Extract the (x, y) coordinate from the center of the cell holding the provided text.  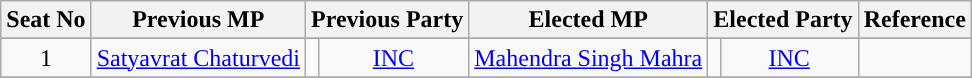
Previous MP (198, 20)
Elected Party (783, 20)
Previous Party (386, 20)
Satyavrat Chaturvedi (198, 58)
Seat No (46, 20)
1 (46, 58)
Reference (914, 20)
Elected MP (588, 20)
Mahendra Singh Mahra (588, 58)
